Detect which cell encompasses the target text, then output its [X, Y] center coordinate. 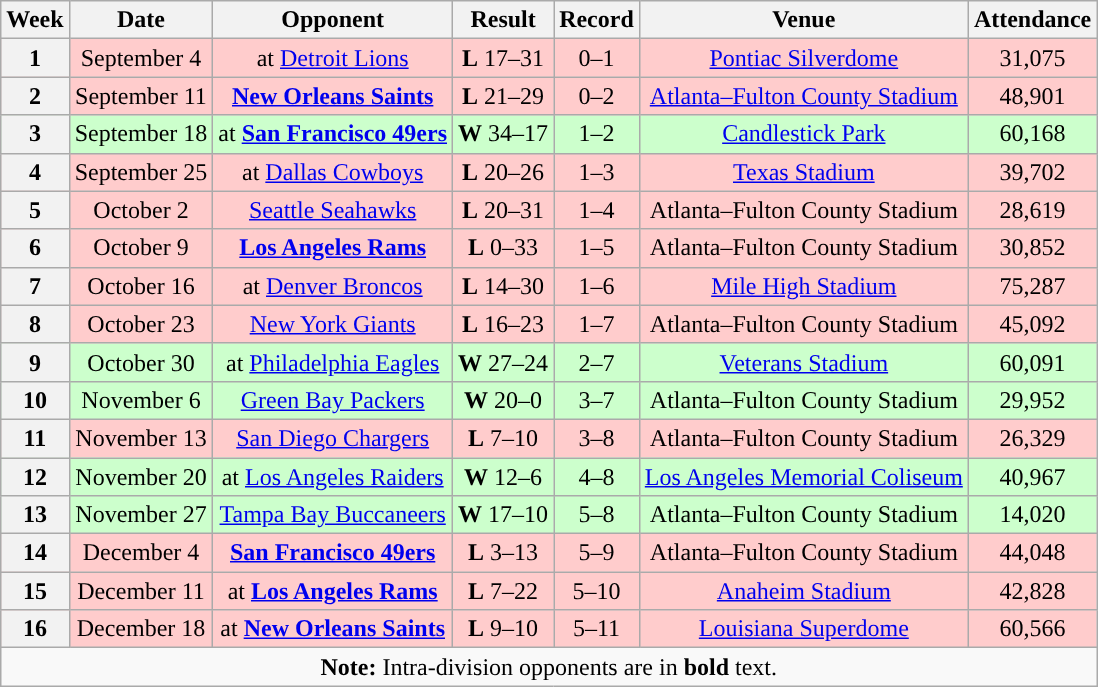
5 [35, 210]
Result [504, 20]
5–9 [597, 553]
2–7 [597, 362]
October 16 [141, 286]
San Francisco 49ers [333, 553]
at Los Angeles Rams [333, 591]
Record [597, 20]
Seattle Seahawks [333, 210]
at Detroit Lions [333, 58]
L 16–23 [504, 324]
Week [35, 20]
W 17–10 [504, 515]
11 [35, 438]
L 21–29 [504, 96]
0–2 [597, 96]
5–11 [597, 629]
1–6 [597, 286]
W 27–24 [504, 362]
at Los Angeles Raiders [333, 477]
October 9 [141, 248]
4 [35, 172]
W 34–17 [504, 134]
29,952 [1032, 400]
1–2 [597, 134]
November 13 [141, 438]
L 9–10 [504, 629]
Mile High Stadium [804, 286]
1–3 [597, 172]
Attendance [1032, 20]
Candlestick Park [804, 134]
10 [35, 400]
L 7–10 [504, 438]
Date [141, 20]
New York Giants [333, 324]
L 14–30 [504, 286]
September 4 [141, 58]
Louisiana Superdome [804, 629]
at Philadelphia Eagles [333, 362]
45,092 [1032, 324]
0–1 [597, 58]
September 11 [141, 96]
1–4 [597, 210]
42,828 [1032, 591]
Opponent [333, 20]
7 [35, 286]
40,967 [1032, 477]
at San Francisco 49ers [333, 134]
December 4 [141, 553]
16 [35, 629]
L 17–31 [504, 58]
Venue [804, 20]
44,048 [1032, 553]
Pontiac Silverdome [804, 58]
November 27 [141, 515]
60,091 [1032, 362]
Note: Intra-division opponents are in bold text. [549, 667]
1 [35, 58]
48,901 [1032, 96]
November 6 [141, 400]
31,075 [1032, 58]
5–8 [597, 515]
6 [35, 248]
L 7–22 [504, 591]
3–8 [597, 438]
Los Angeles Rams [333, 248]
L 3–13 [504, 553]
W 20–0 [504, 400]
October 30 [141, 362]
December 11 [141, 591]
November 20 [141, 477]
New Orleans Saints [333, 96]
75,287 [1032, 286]
December 18 [141, 629]
September 18 [141, 134]
Tampa Bay Buccaneers [333, 515]
at New Orleans Saints [333, 629]
L 20–26 [504, 172]
60,566 [1032, 629]
October 2 [141, 210]
14,020 [1032, 515]
14 [35, 553]
Green Bay Packers [333, 400]
3 [35, 134]
W 12–6 [504, 477]
1–5 [597, 248]
at Dallas Cowboys [333, 172]
L 0–33 [504, 248]
September 25 [141, 172]
5–10 [597, 591]
3–7 [597, 400]
13 [35, 515]
October 23 [141, 324]
60,168 [1032, 134]
Anaheim Stadium [804, 591]
9 [35, 362]
Texas Stadium [804, 172]
15 [35, 591]
Veterans Stadium [804, 362]
at Denver Broncos [333, 286]
1–7 [597, 324]
28,619 [1032, 210]
26,329 [1032, 438]
2 [35, 96]
San Diego Chargers [333, 438]
39,702 [1032, 172]
8 [35, 324]
4–8 [597, 477]
30,852 [1032, 248]
L 20–31 [504, 210]
Los Angeles Memorial Coliseum [804, 477]
12 [35, 477]
